For the text-containing cell, return its midpoint in [X, Y] coordinate format. 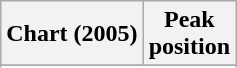
Peak position [189, 34]
Chart (2005) [72, 34]
